Detect which cell encompasses the target text, then output its [X, Y] center coordinate. 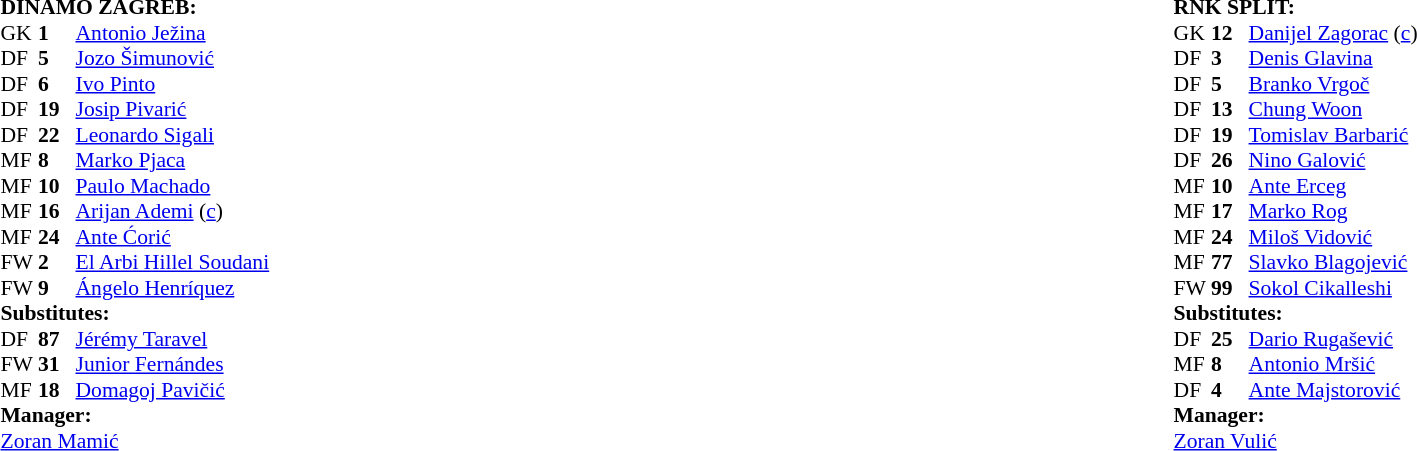
13 [1230, 109]
Manager: [158, 415]
Junior Fernándes [196, 365]
4 [1230, 390]
Domagoj Pavičić [196, 390]
2 [57, 263]
Ante Ćorić [196, 237]
17 [1230, 211]
Antonio Ježina [196, 33]
Leonardo Sigali [196, 135]
6 [57, 84]
Jozo Šimunović [196, 59]
26 [1230, 161]
31 [57, 365]
3 [1230, 59]
16 [57, 211]
Ángelo Henríquez [196, 288]
Paulo Machado [196, 186]
77 [1230, 263]
87 [57, 339]
1 [57, 33]
12 [1230, 33]
18 [57, 390]
9 [57, 288]
25 [1230, 339]
99 [1230, 288]
Arijan Ademi (c) [196, 211]
Jérémy Taravel [196, 339]
Marko Pjaca [196, 161]
El Arbi Hillel Soudani [196, 263]
Josip Pivarić [196, 109]
22 [57, 135]
Substitutes: [158, 313]
Ivo Pinto [196, 84]
